Find where the given text appears and provide that cell's center as [X, Y] coordinate. 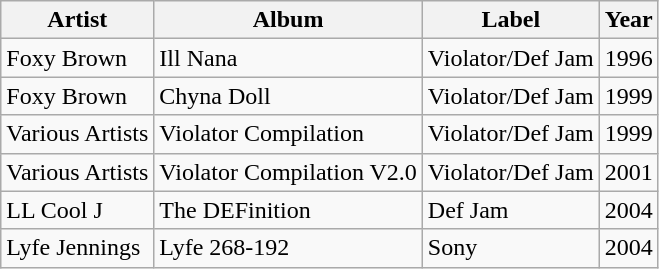
Def Jam [510, 210]
2001 [628, 172]
Label [510, 20]
Violator Compilation V2.0 [288, 172]
Chyna Doll [288, 96]
Violator Compilation [288, 134]
Artist [78, 20]
Lyfe 268-192 [288, 248]
Lyfe Jennings [78, 248]
Year [628, 20]
Ill Nana [288, 58]
Sony [510, 248]
Album [288, 20]
The DEFinition [288, 210]
1996 [628, 58]
LL Cool J [78, 210]
